Extract the (X, Y) coordinate from the center of the cell holding the provided text.  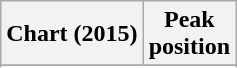
Chart (2015) (72, 34)
Peak position (189, 34)
